Provide the (x, y) coordinate of the cell's center where the given text is located.  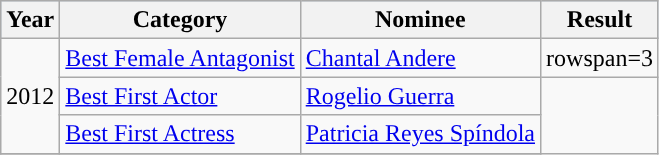
Best Female Antagonist (180, 58)
Patricia Reyes Spíndola (420, 134)
2012 (30, 96)
Best First Actress (180, 134)
Rogelio Guerra (420, 96)
Nominee (420, 20)
Chantal Andere (420, 58)
Year (30, 20)
Best First Actor (180, 96)
Category (180, 20)
rowspan=3 (600, 58)
Result (600, 20)
